Output the [x, y] coordinate of the center of the cell containing the given text.  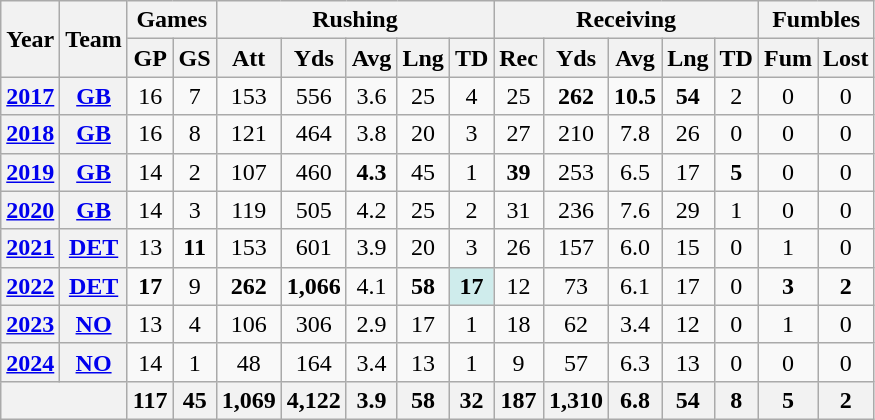
1,310 [576, 400]
Fumbles [816, 20]
3.6 [372, 96]
39 [519, 172]
29 [688, 210]
6.0 [636, 248]
7.8 [636, 134]
157 [576, 248]
2024 [30, 362]
11 [194, 248]
10.5 [636, 96]
57 [576, 362]
GS [194, 58]
2023 [30, 324]
2019 [30, 172]
73 [576, 286]
2021 [30, 248]
6.3 [636, 362]
15 [688, 248]
62 [576, 324]
117 [150, 400]
6.5 [636, 172]
Rushing [355, 20]
1,066 [314, 286]
Fum [788, 58]
2018 [30, 134]
253 [576, 172]
4.3 [372, 172]
7 [194, 96]
464 [314, 134]
460 [314, 172]
31 [519, 210]
GP [150, 58]
27 [519, 134]
2022 [30, 286]
164 [314, 362]
107 [248, 172]
32 [471, 400]
48 [248, 362]
106 [248, 324]
Games [172, 20]
601 [314, 248]
187 [519, 400]
556 [314, 96]
Year [30, 39]
Team [94, 39]
4.1 [372, 286]
505 [314, 210]
Rec [519, 58]
121 [248, 134]
6.8 [636, 400]
18 [519, 324]
3.8 [372, 134]
Receiving [626, 20]
4.2 [372, 210]
4,122 [314, 400]
306 [314, 324]
1,069 [248, 400]
2017 [30, 96]
236 [576, 210]
Lost [846, 58]
6.1 [636, 286]
Att [248, 58]
210 [576, 134]
119 [248, 210]
7.6 [636, 210]
2020 [30, 210]
2.9 [372, 324]
